Identify which cell holds the provided text, then report its (x, y) central coordinate. 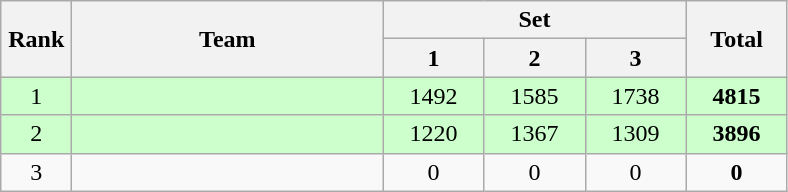
Rank (36, 39)
1492 (434, 96)
1585 (534, 96)
1367 (534, 134)
1738 (636, 96)
Total (736, 39)
1309 (636, 134)
4815 (736, 96)
3896 (736, 134)
Team (228, 39)
1220 (434, 134)
Set (534, 20)
